For the text-containing cell, return its midpoint in (X, Y) coordinate format. 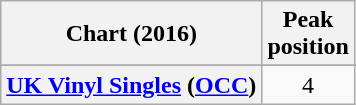
Chart (2016) (132, 34)
Peakposition (308, 34)
4 (308, 85)
UK Vinyl Singles (OCC) (132, 85)
